Return the [x, y] coordinate for the center point of the cell that contains the specified text.  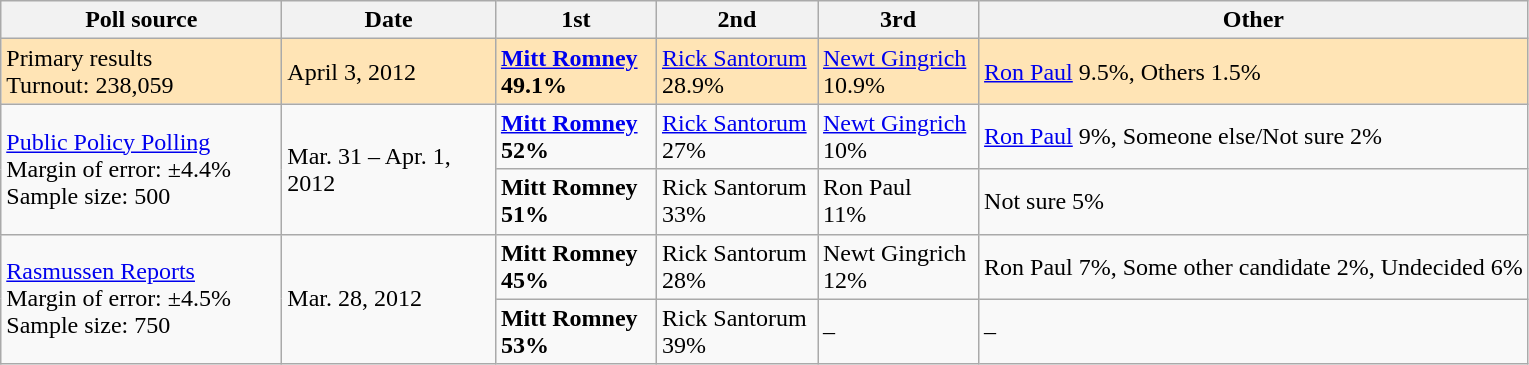
Public Policy PollingMargin of error: ±4.4% Sample size: 500 [142, 169]
April 3, 2012 [389, 72]
Mar. 28, 2012 [389, 299]
Rick Santorum 28% [736, 266]
Rick Santorum 33% [736, 202]
1st [576, 20]
2nd [736, 20]
Poll source [142, 20]
Mitt Romney 51% [576, 202]
Newt Gingrich10.9% [898, 72]
Mitt Romney 49.1% [576, 72]
Ron Paul 9.5%, Others 1.5% [1254, 72]
Primary resultsTurnout: 238,059 [142, 72]
Date [389, 20]
Other [1254, 20]
Ron Paul 9%, Someone else/Not sure 2% [1254, 136]
Rasmussen ReportsMargin of error: ±4.5% Sample size: 750 [142, 299]
Not sure 5% [1254, 202]
Mitt Romney 52% [576, 136]
Newt Gingrich 12% [898, 266]
Mar. 31 – Apr. 1, 2012 [389, 169]
Ron Paul 11% [898, 202]
Mitt Romney 53% [576, 332]
Newt Gingrich 10% [898, 136]
Rick Santorum28.9% [736, 72]
3rd [898, 20]
Ron Paul 7%, Some other candidate 2%, Undecided 6% [1254, 266]
Rick Santorum 39% [736, 332]
Mitt Romney 45% [576, 266]
Rick Santorum 27% [736, 136]
